Output the [X, Y] coordinate of the center of the cell containing the given text.  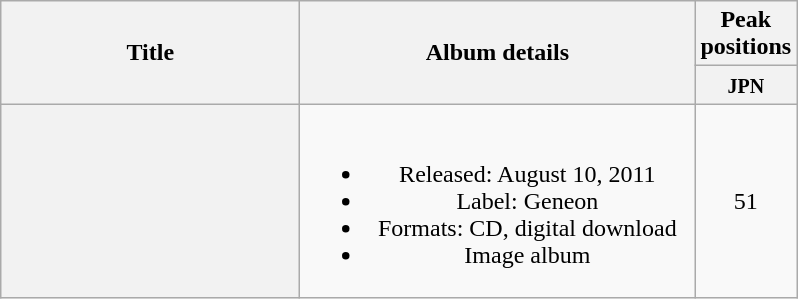
51 [746, 201]
Album details [498, 52]
Title [150, 52]
JPN [746, 85]
Peak positions [746, 34]
Released: August 10, 2011 Label: GeneonFormats: CD, digital downloadImage album [498, 201]
